Scan for the cell matching the given text and deliver its [x, y] coordinate at center. 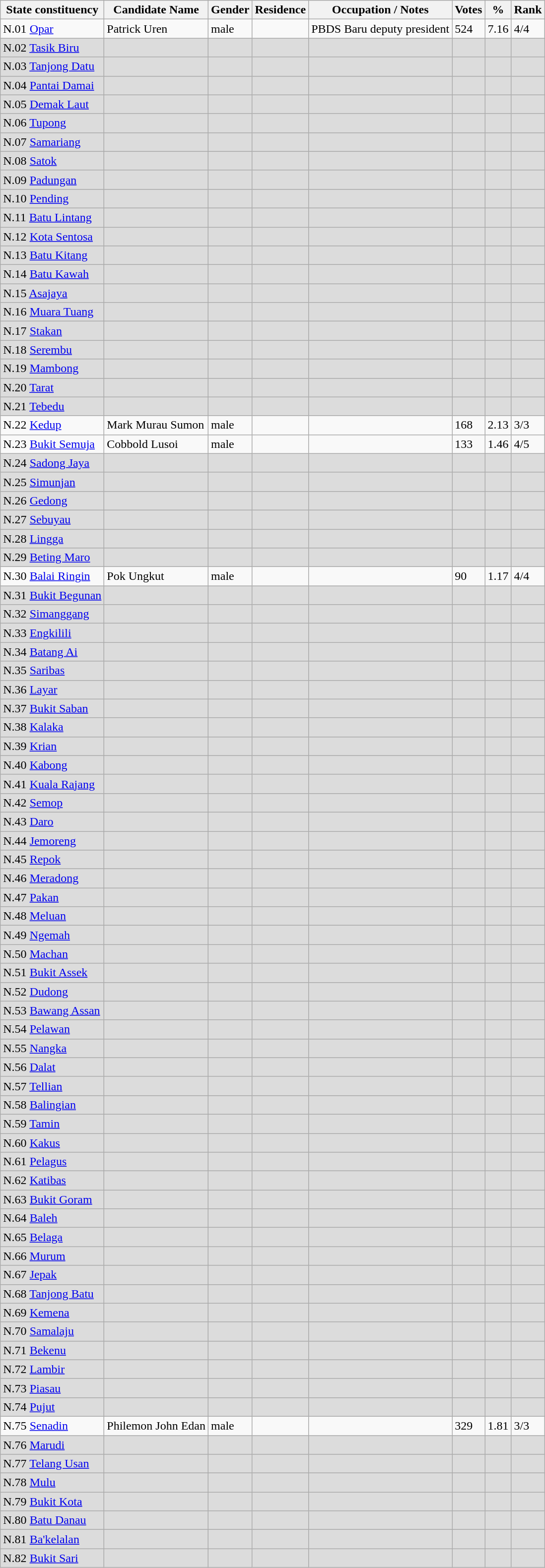
N.82 Bukit Sari [53, 1558]
N.75 Senadin [53, 1426]
N.54 Pelawan [53, 1029]
N.32 Simanggang [53, 614]
N.19 Mambong [53, 369]
N.36 Layar [53, 690]
N.24 Sadong Jaya [53, 463]
N.11 Batu Lintang [53, 217]
N.14 Batu Kawah [53, 274]
N.67 Jepak [53, 1275]
329 [469, 1426]
1.46 [498, 444]
Patrick Uren [156, 29]
N.02 Tasik Biru [53, 48]
N.09 Padungan [53, 180]
N.07 Samariang [53, 142]
N.13 Batu Kitang [53, 255]
N.55 Nangka [53, 1048]
N.35 Saribas [53, 671]
N.63 Bukit Goram [53, 1199]
90 [469, 576]
N.17 Stakan [53, 331]
Candidate Name [156, 10]
N.50 Machan [53, 954]
N.40 Kabong [53, 765]
N.23 Bukit Semuja [53, 444]
N.34 Batang Ai [53, 652]
N.62 Katibas [53, 1181]
N.18 Serembu [53, 350]
N.04 Pantai Damai [53, 85]
N.47 Pakan [53, 897]
N.31 Bukit Begunan [53, 595]
N.26 Gedong [53, 501]
N.33 Engkilili [53, 633]
N.80 Batu Danau [53, 1520]
N.52 Dudong [53, 992]
2.13 [498, 425]
N.43 Daro [53, 821]
N.49 Ngemah [53, 935]
N.76 Marudi [53, 1445]
% [498, 10]
Gender [230, 10]
N.71 Bekenu [53, 1350]
4/5 [528, 444]
N.01 Opar [53, 29]
N.29 Beting Maro [53, 558]
N.58 Balingian [53, 1105]
N.65 Belaga [53, 1237]
N.12 Kota Sentosa [53, 237]
Mark Murau Sumon [156, 425]
N.51 Bukit Assek [53, 973]
N.45 Repok [53, 860]
N.78 Mulu [53, 1483]
N.16 Muara Tuang [53, 312]
N.66 Murum [53, 1256]
133 [469, 444]
State constituency [53, 10]
524 [469, 29]
N.60 Kakus [53, 1142]
N.28 Lingga [53, 538]
N.44 Jemoreng [53, 841]
N.37 Bukit Saban [53, 708]
N.57 Tellian [53, 1086]
N.38 Kalaka [53, 727]
N.53 Bawang Assan [53, 1010]
N.46 Meradong [53, 878]
Philemon John Edan [156, 1426]
1.81 [498, 1426]
N.10 Pending [53, 198]
168 [469, 425]
Occupation / Notes [380, 10]
Residence [280, 10]
N.56 Dalat [53, 1067]
N.64 Baleh [53, 1218]
N.30 Balai Ringin [53, 576]
N.69 Kemena [53, 1313]
Rank [528, 10]
N.41 Kuala Rajang [53, 784]
N.22 Kedup [53, 425]
N.68 Tanjong Batu [53, 1294]
N.15 Asajaya [53, 293]
N.05 Demak Laut [53, 104]
N.48 Meluan [53, 916]
Votes [469, 10]
Pok Ungkut [156, 576]
N.27 Sebuyau [53, 519]
Cobbold Lusoi [156, 444]
N.42 Semop [53, 803]
PBDS Baru deputy president [380, 29]
7.16 [498, 29]
N.39 Krian [53, 746]
N.70 Samalaju [53, 1331]
1.17 [498, 576]
N.81 Ba'kelalan [53, 1539]
N.74 Pujut [53, 1407]
N.21 Tebedu [53, 406]
N.25 Simunjan [53, 482]
N.73 Piasau [53, 1388]
N.77 Telang Usan [53, 1464]
N.79 Bukit Kota [53, 1502]
N.06 Tupong [53, 123]
N.61 Pelagus [53, 1162]
N.20 Tarat [53, 387]
N.08 Satok [53, 161]
N.59 Tamin [53, 1124]
N.72 Lambir [53, 1369]
N.03 Tanjong Datu [53, 66]
